Scan for the cell matching the given text and deliver its (X, Y) coordinate at center. 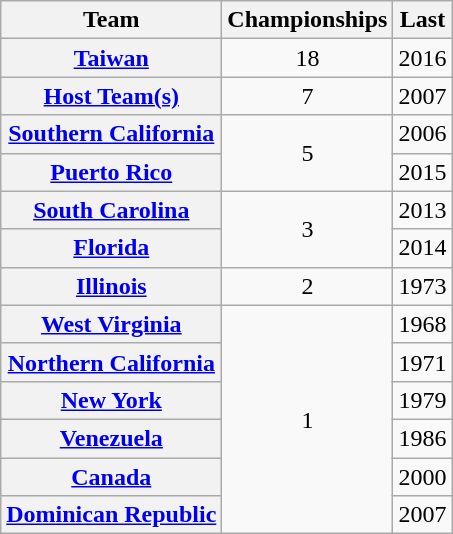
Northern California (112, 362)
3 (308, 229)
Canada (112, 477)
1986 (422, 438)
Taiwan (112, 58)
Last (422, 20)
Illinois (112, 286)
Puerto Rico (112, 172)
Dominican Republic (112, 515)
2 (308, 286)
Florida (112, 248)
2013 (422, 210)
1 (308, 419)
2015 (422, 172)
Host Team(s) (112, 96)
Venezuela (112, 438)
2006 (422, 134)
Southern California (112, 134)
1968 (422, 324)
1973 (422, 286)
2000 (422, 477)
5 (308, 153)
7 (308, 96)
New York (112, 400)
2016 (422, 58)
West Virginia (112, 324)
2014 (422, 248)
18 (308, 58)
1979 (422, 400)
1971 (422, 362)
South Carolina (112, 210)
Team (112, 20)
Championships (308, 20)
